Locate the cell with the specified text and output its [X, Y] center coordinate. 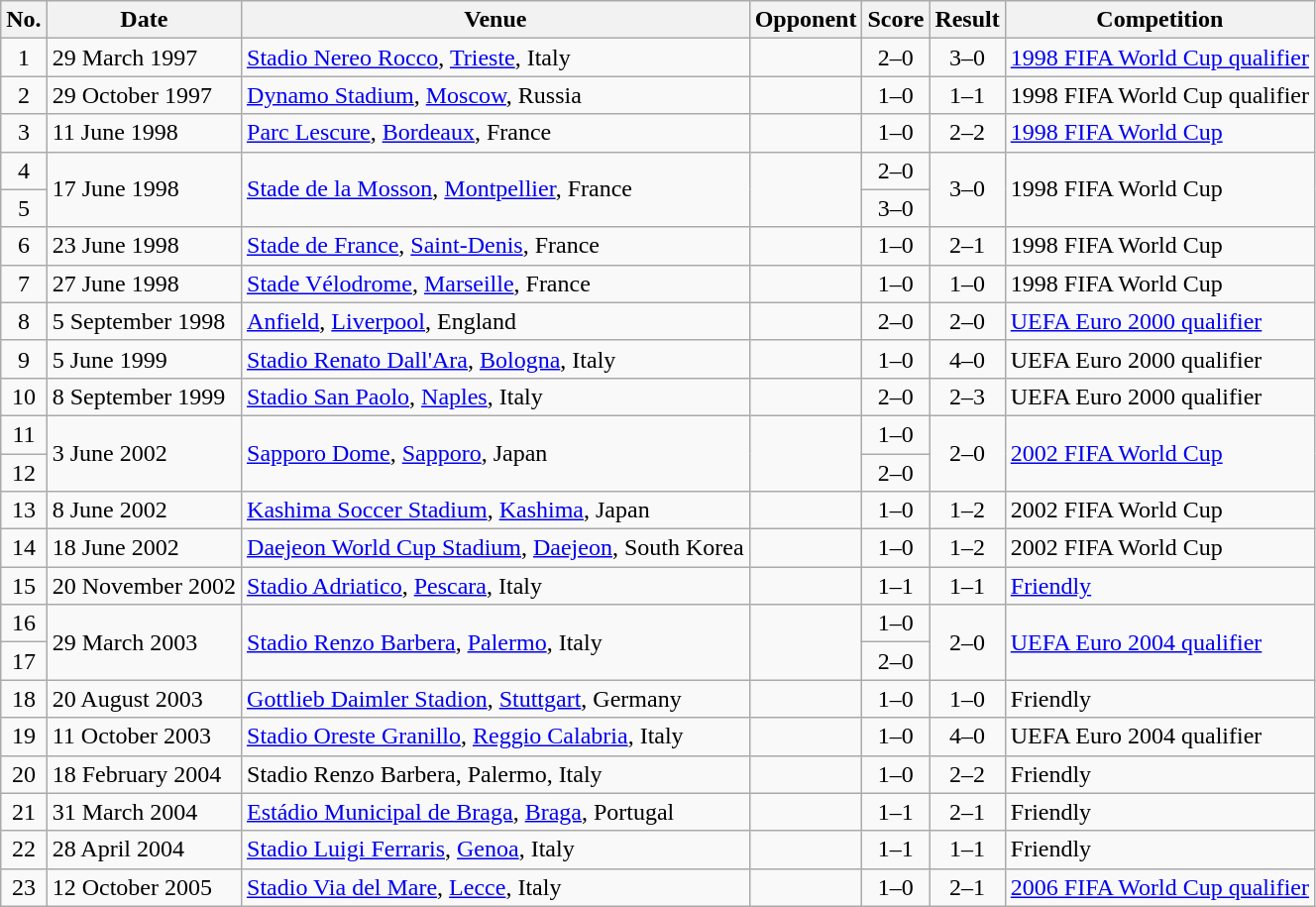
Stade de la Mosson, Montpellier, France [495, 189]
Stade de France, Saint-Denis, France [495, 246]
Score [896, 20]
Dynamo Stadium, Moscow, Russia [495, 95]
14 [24, 548]
20 November 2002 [144, 586]
No. [24, 20]
12 [24, 473]
Sapporo Dome, Sapporo, Japan [495, 453]
11 [24, 434]
Kashima Soccer Stadium, Kashima, Japan [495, 510]
12 October 2005 [144, 887]
29 October 1997 [144, 95]
15 [24, 586]
5 June 1999 [144, 359]
18 February 2004 [144, 774]
Stadio Luigi Ferraris, Genoa, Italy [495, 850]
23 June 1998 [144, 246]
5 September 1998 [144, 321]
Daejeon World Cup Stadium, Daejeon, South Korea [495, 548]
Stadio San Paolo, Naples, Italy [495, 397]
9 [24, 359]
8 September 1999 [144, 397]
16 [24, 624]
20 [24, 774]
21 [24, 812]
3 June 2002 [144, 453]
7 [24, 283]
29 March 2003 [144, 642]
31 March 2004 [144, 812]
29 March 1997 [144, 57]
11 June 1998 [144, 133]
Stadio Renato Dall'Ara, Bologna, Italy [495, 359]
8 [24, 321]
13 [24, 510]
2 [24, 95]
18 June 2002 [144, 548]
5 [24, 208]
11 October 2003 [144, 737]
Stade Vélodrome, Marseille, France [495, 283]
28 April 2004 [144, 850]
2–3 [967, 397]
Opponent [806, 20]
18 [24, 699]
22 [24, 850]
17 [24, 661]
Gottlieb Daimler Stadion, Stuttgart, Germany [495, 699]
3 [24, 133]
27 June 1998 [144, 283]
Stadio Adriatico, Pescara, Italy [495, 586]
17 June 1998 [144, 189]
Stadio Nereo Rocco, Trieste, Italy [495, 57]
10 [24, 397]
2006 FIFA World Cup qualifier [1159, 887]
19 [24, 737]
Competition [1159, 20]
Stadio Oreste Granillo, Reggio Calabria, Italy [495, 737]
8 June 2002 [144, 510]
Date [144, 20]
1 [24, 57]
Estádio Municipal de Braga, Braga, Portugal [495, 812]
Stadio Via del Mare, Lecce, Italy [495, 887]
23 [24, 887]
Anfield, Liverpool, England [495, 321]
20 August 2003 [144, 699]
4 [24, 170]
Parc Lescure, Bordeaux, France [495, 133]
6 [24, 246]
Result [967, 20]
Venue [495, 20]
